Determine the (x, y) coordinate at the center of the cell enclosing the given text.  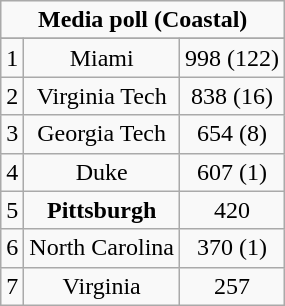
Media poll (Coastal) (143, 20)
370 (1) (232, 248)
Duke (102, 172)
Virginia (102, 286)
838 (16) (232, 96)
Miami (102, 58)
6 (12, 248)
420 (232, 210)
654 (8) (232, 134)
5 (12, 210)
3 (12, 134)
7 (12, 286)
998 (122) (232, 58)
4 (12, 172)
Georgia Tech (102, 134)
Virginia Tech (102, 96)
1 (12, 58)
257 (232, 286)
607 (1) (232, 172)
Pittsburgh (102, 210)
North Carolina (102, 248)
2 (12, 96)
